Extract the [X, Y] coordinate from the center of the cell holding the provided text.  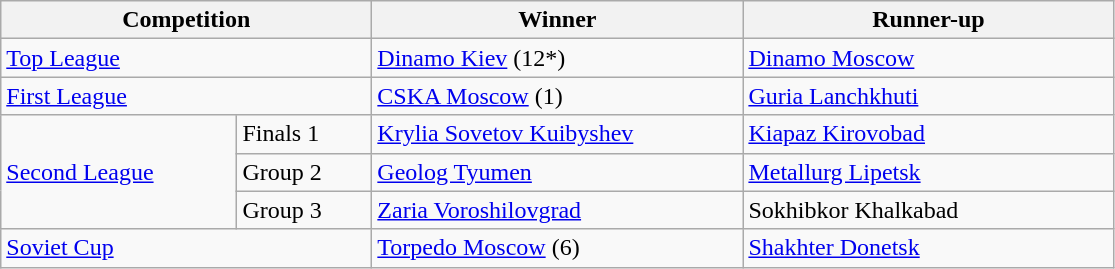
Metallurg Lipetsk [928, 172]
Winner [558, 20]
Sokhibkor Khalkabad [928, 210]
Second League [119, 172]
Zaria Voroshilovgrad [558, 210]
Geolog Tyumen [558, 172]
Kiapaz Kirovobad [928, 134]
Torpedo Moscow (6) [558, 248]
CSKA Moscow (1) [558, 96]
Dinamo Moscow [928, 58]
Finals 1 [304, 134]
Top League [186, 58]
Group 2 [304, 172]
Dinamo Kiev (12*) [558, 58]
Runner-up [928, 20]
Krylia Sovetov Kuibyshev [558, 134]
Shakhter Donetsk [928, 248]
First League [186, 96]
Group 3 [304, 210]
Guria Lanchkhuti [928, 96]
Competition [186, 20]
Soviet Cup [186, 248]
